Return (x, y) of the center of cell containing provided text 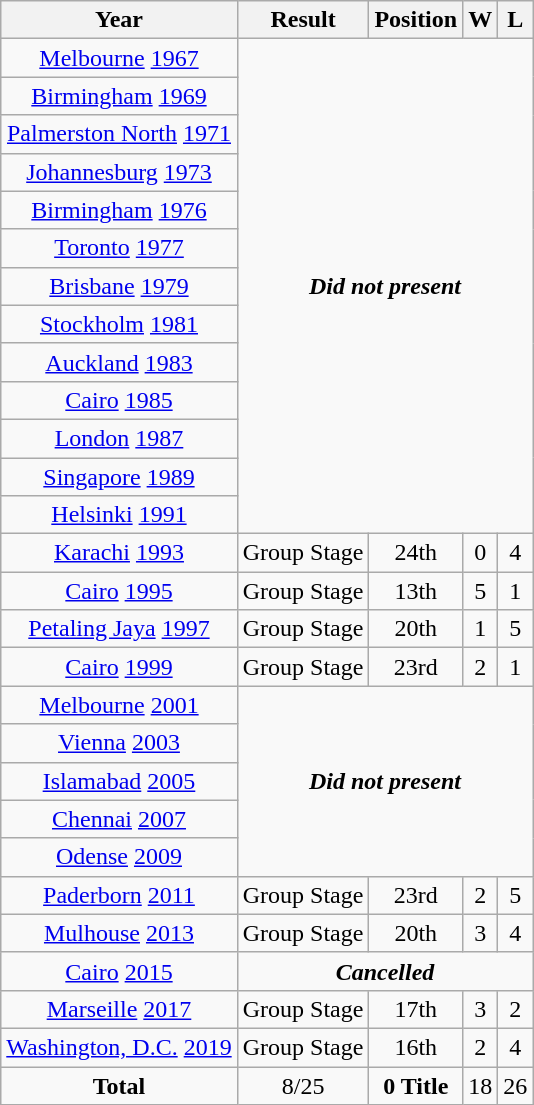
13th (416, 591)
16th (416, 1047)
Palmerston North 1971 (119, 134)
26 (516, 1085)
Marseille 2017 (119, 1009)
Cairo 1999 (119, 667)
Vienna 2003 (119, 743)
Cairo 2015 (119, 971)
Singapore 1989 (119, 477)
Karachi 1993 (119, 553)
Chennai 2007 (119, 819)
Stockholm 1981 (119, 324)
Total (119, 1085)
0 (480, 553)
Mulhouse 2013 (119, 933)
Birmingham 1976 (119, 210)
Washington, D.C. 2019 (119, 1047)
0 Title (416, 1085)
London 1987 (119, 438)
Cairo 1985 (119, 400)
Odense 2009 (119, 857)
W (480, 20)
Petaling Jaya 1997 (119, 629)
8/25 (303, 1085)
Johannesburg 1973 (119, 172)
Birmingham 1969 (119, 96)
L (516, 20)
Melbourne 1967 (119, 58)
Result (303, 20)
Year (119, 20)
Cairo 1995 (119, 591)
Position (416, 20)
Melbourne 2001 (119, 705)
Toronto 1977 (119, 248)
Paderborn 2011 (119, 895)
Auckland 1983 (119, 362)
17th (416, 1009)
Cancelled (385, 971)
Islamabad 2005 (119, 781)
Helsinki 1991 (119, 515)
18 (480, 1085)
24th (416, 553)
Brisbane 1979 (119, 286)
